Identify which cell holds the provided text, then report its (X, Y) central coordinate. 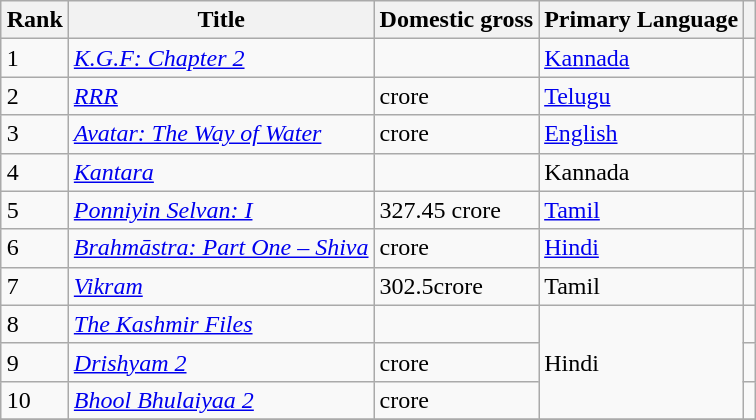
Brahmāstra: Part One – Shiva (221, 248)
Avatar: The Way of Water (221, 134)
5 (34, 210)
English (642, 134)
2 (34, 96)
Domestic gross (456, 20)
Drishyam 2 (221, 362)
K.G.F: Chapter 2 (221, 58)
Kantara (221, 172)
Title (221, 20)
Ponniyin Selvan: I (221, 210)
Vikram (221, 286)
327.45 crore (456, 210)
3 (34, 134)
7 (34, 286)
Rank (34, 20)
Bhool Bhulaiyaa 2 (221, 400)
6 (34, 248)
RRR (221, 96)
1 (34, 58)
9 (34, 362)
The Kashmir Files (221, 324)
8 (34, 324)
Primary Language (642, 20)
Telugu (642, 96)
302.5crore (456, 286)
4 (34, 172)
10 (34, 400)
